Capture the cell that displays the provided text and extract its [X, Y] central coordinate. 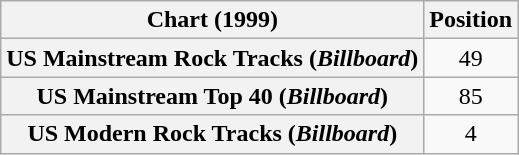
Position [471, 20]
85 [471, 96]
US Modern Rock Tracks (Billboard) [212, 134]
Chart (1999) [212, 20]
US Mainstream Rock Tracks (Billboard) [212, 58]
US Mainstream Top 40 (Billboard) [212, 96]
49 [471, 58]
4 [471, 134]
